Find where the given text appears and provide that cell's center as (x, y) coordinate. 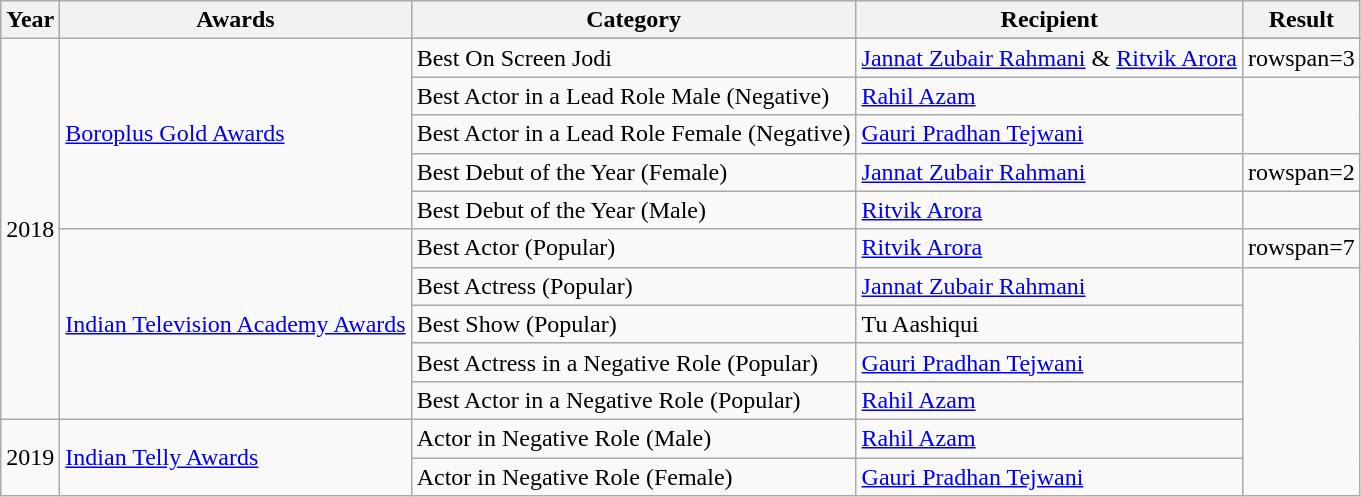
Best Debut of the Year (Male) (634, 210)
2019 (30, 457)
Best Actor in a Lead Role Female (Negative) (634, 134)
Category (634, 20)
rowspan=3 (1301, 58)
Best Show (Popular) (634, 324)
Awards (236, 20)
Best Actress (Popular) (634, 286)
Best Actor in a Negative Role (Popular) (634, 400)
Best Actor (Popular) (634, 248)
Actor in Negative Role (Female) (634, 477)
Tu Aashiqui (1049, 324)
Jannat Zubair Rahmani & Ritvik Arora (1049, 58)
Indian Telly Awards (236, 457)
Best On Screen Jodi (634, 58)
rowspan=7 (1301, 248)
rowspan=2 (1301, 172)
Boroplus Gold Awards (236, 134)
Best Debut of the Year (Female) (634, 172)
Result (1301, 20)
Best Actor in a Lead Role Male (Negative) (634, 96)
Recipient (1049, 20)
Indian Television Academy Awards (236, 324)
2018 (30, 230)
Year (30, 20)
Actor in Negative Role (Male) (634, 438)
Best Actress in a Negative Role (Popular) (634, 362)
